Capture the cell that displays the provided text and extract its [x, y] central coordinate. 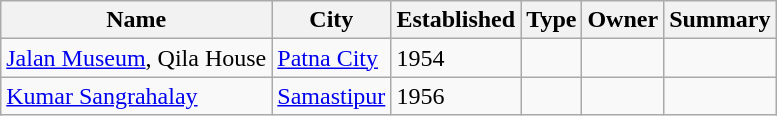
1954 [456, 58]
Established [456, 20]
City [332, 20]
1956 [456, 96]
Type [552, 20]
Samastipur [332, 96]
Jalan Museum, Qila House [136, 58]
Kumar Sangrahalay [136, 96]
Name [136, 20]
Owner [623, 20]
Summary [720, 20]
Patna City [332, 58]
